Search for the cell housing the specified text and yield its (x, y) center coordinate. 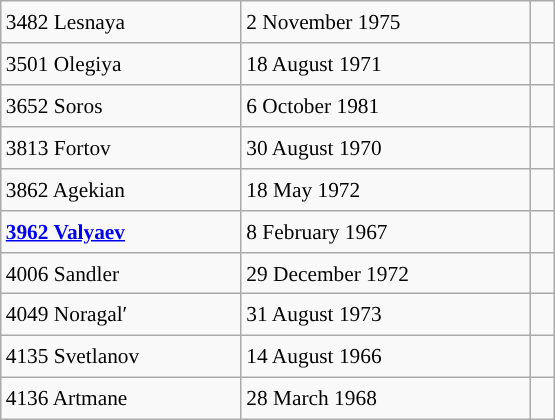
18 August 1971 (386, 64)
3962 Valyaev (122, 231)
28 March 1968 (386, 399)
4006 Sandler (122, 273)
31 August 1973 (386, 315)
29 December 1972 (386, 273)
14 August 1966 (386, 357)
18 May 1972 (386, 189)
2 November 1975 (386, 22)
8 February 1967 (386, 231)
4135 Svetlanov (122, 357)
3813 Fortov (122, 148)
4049 Noragalʹ (122, 315)
3501 Olegiya (122, 64)
30 August 1970 (386, 148)
4136 Artmane (122, 399)
3862 Agekian (122, 189)
6 October 1981 (386, 106)
3482 Lesnaya (122, 22)
3652 Soros (122, 106)
